Return (X, Y) of the center of cell containing provided text 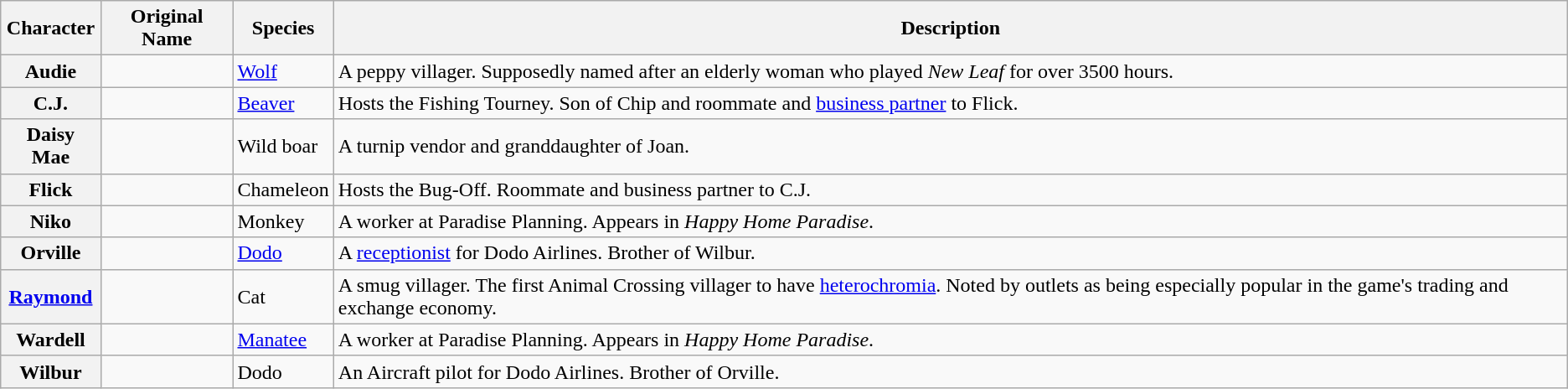
Flick (50, 189)
Niko (50, 221)
C.J. (50, 103)
Beaver (283, 103)
Audie (50, 71)
An Aircraft pilot for Dodo Airlines. Brother of Orville. (950, 371)
Manatee (283, 340)
Hosts the Bug-Off. Roommate and business partner to C.J. (950, 189)
Description (950, 29)
A turnip vendor and granddaughter of Joan. (950, 146)
Orville (50, 253)
Chameleon (283, 189)
Wilbur (50, 371)
Monkey (283, 221)
Species (283, 29)
Wardell (50, 340)
A receptionist for Dodo Airlines. Brother of Wilbur. (950, 253)
Daisy Mae (50, 146)
Wolf (283, 71)
Hosts the Fishing Tourney. Son of Chip and roommate and business partner to Flick. (950, 103)
Wild boar (283, 146)
Cat (283, 297)
Character (50, 29)
A peppy villager. Supposedly named after an elderly woman who played New Leaf for over 3500 hours. (950, 71)
Raymond (50, 297)
Original Name (167, 29)
